Identify which cell holds the provided text, then report its (X, Y) central coordinate. 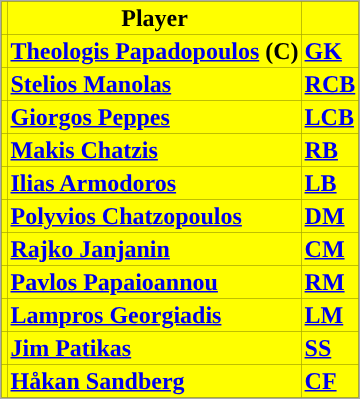
Theologis Papadopoulos (C) (155, 50)
Rajko Janjanin (155, 248)
SS (330, 348)
LB (330, 182)
Stelios Manolas (155, 84)
CM (330, 248)
RCB (330, 84)
CF (330, 380)
Jim Patikas (155, 348)
Player (155, 18)
LCB (330, 116)
DM (330, 216)
Makis Chatzis (155, 150)
Ilias Armodoros (155, 182)
Polyvios Chatzopoulos (155, 216)
RM (330, 282)
LM (330, 314)
Giorgos Peppes (155, 116)
GK (330, 50)
Lampros Georgiadis (155, 314)
RB (330, 150)
Håkan Sandberg (155, 380)
Pavlos Papaioannou (155, 282)
